From the cell containing the given text, extract its center point as [x, y] coordinate. 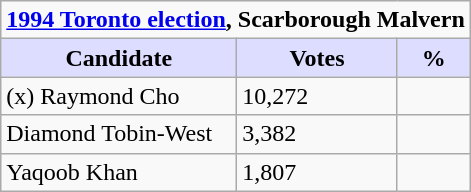
Votes [317, 58]
10,272 [317, 96]
Diamond Tobin-West [119, 134]
(x) Raymond Cho [119, 96]
3,382 [317, 134]
Candidate [119, 58]
Yaqoob Khan [119, 172]
% [434, 58]
1,807 [317, 172]
1994 Toronto election, Scarborough Malvern [236, 20]
